Return the (X, Y) coordinate for the center point of the cell that contains the specified text.  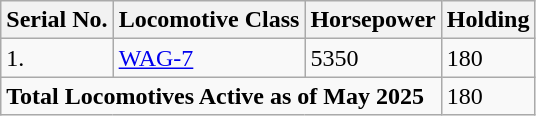
Locomotive Class (209, 20)
Total Locomotives Active as of May 2025 (221, 96)
WAG-7 (209, 58)
5350 (373, 58)
1. (57, 58)
Horsepower (373, 20)
Holding (488, 20)
Serial No. (57, 20)
